Identify which cell holds the provided text, then report its [x, y] central coordinate. 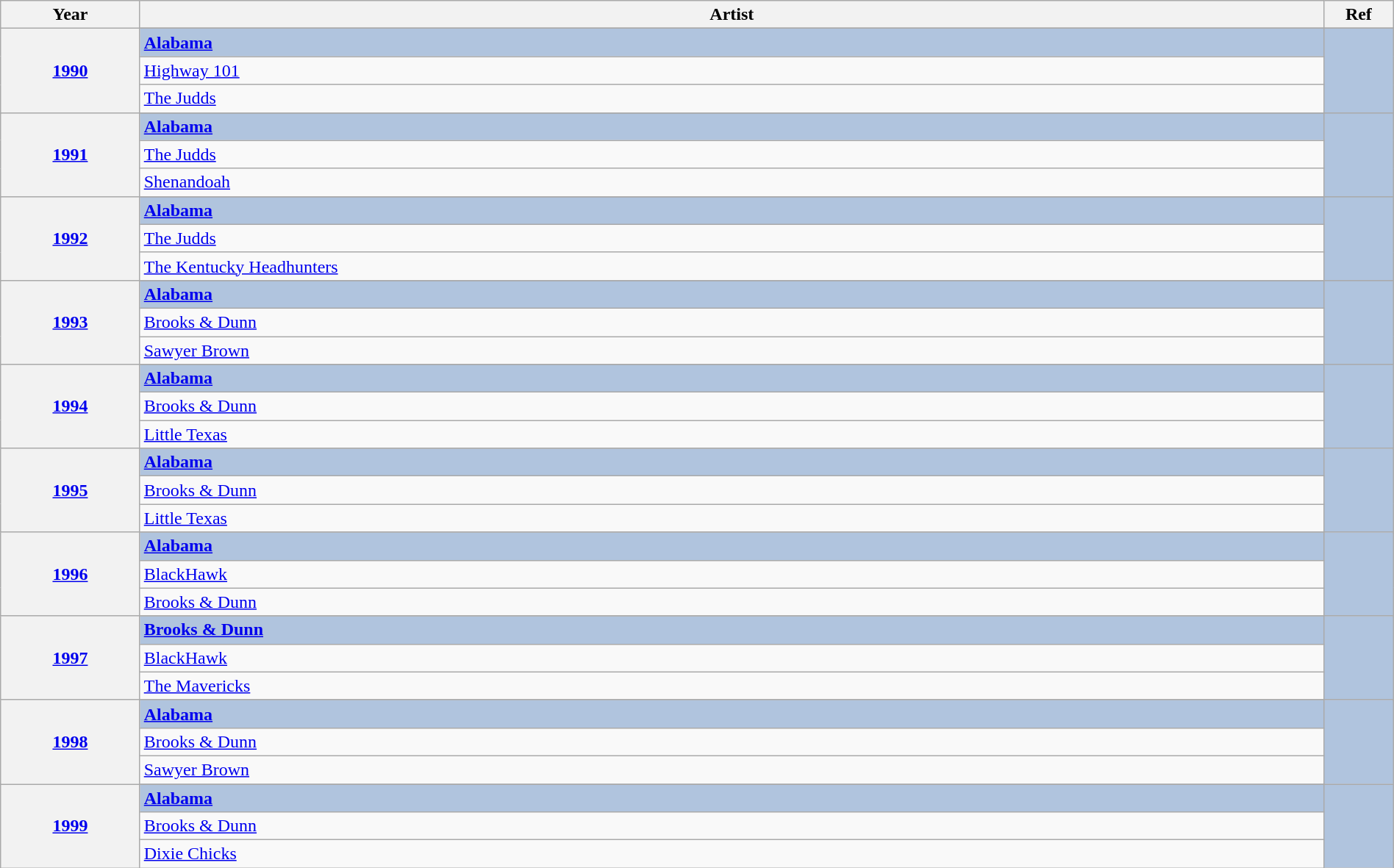
1996 [71, 574]
Year [71, 15]
Dixie Chicks [732, 854]
1998 [71, 742]
Ref [1359, 15]
1995 [71, 490]
1993 [71, 322]
1990 [71, 71]
Highway 101 [732, 71]
1994 [71, 406]
1999 [71, 825]
Artist [732, 15]
1992 [71, 238]
Shenandoah [732, 182]
The Kentucky Headhunters [732, 266]
The Mavericks [732, 686]
1991 [71, 154]
1997 [71, 658]
